Detect which cell encompasses the target text, then output its (X, Y) center coordinate. 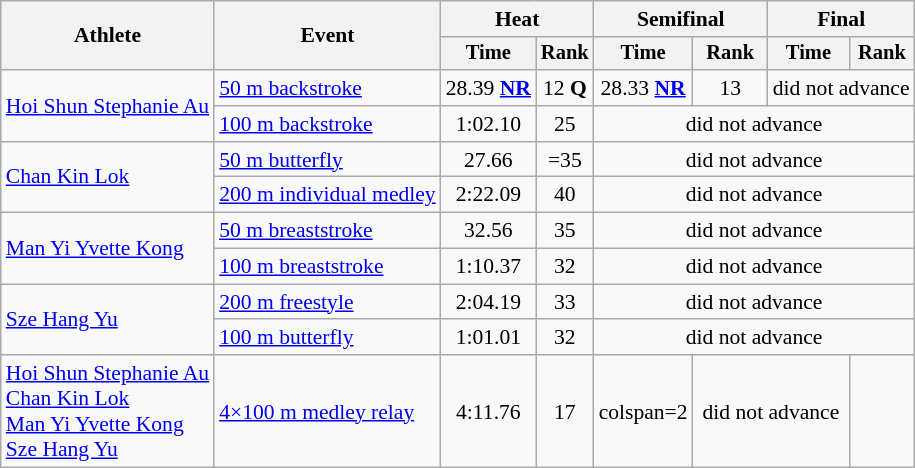
40 (565, 195)
25 (565, 124)
28.33 NR (644, 88)
2:22.09 (488, 195)
Hoi Shun Stephanie Au (108, 106)
Sze Hang Yu (108, 320)
200 m individual medley (328, 195)
27.66 (488, 160)
2:04.19 (488, 302)
13 (730, 88)
Heat (518, 19)
Athlete (108, 36)
Chan Kin Lok (108, 178)
200 m freestyle (328, 302)
Semifinal (681, 19)
1:02.10 (488, 124)
1:10.37 (488, 267)
50 m backstroke (328, 88)
50 m butterfly (328, 160)
1:01.01 (488, 338)
100 m breaststroke (328, 267)
Man Yi Yvette Kong (108, 248)
4×100 m medley relay (328, 411)
12 Q (565, 88)
colspan=2 (644, 411)
Hoi Shun Stephanie AuChan Kin LokMan Yi Yvette KongSze Hang Yu (108, 411)
100 m butterfly (328, 338)
32.56 (488, 231)
=35 (565, 160)
100 m backstroke (328, 124)
50 m breaststroke (328, 231)
Final (842, 19)
35 (565, 231)
33 (565, 302)
4:11.76 (488, 411)
17 (565, 411)
28.39 NR (488, 88)
Event (328, 36)
